Capture the cell that displays the provided text and extract its (X, Y) central coordinate. 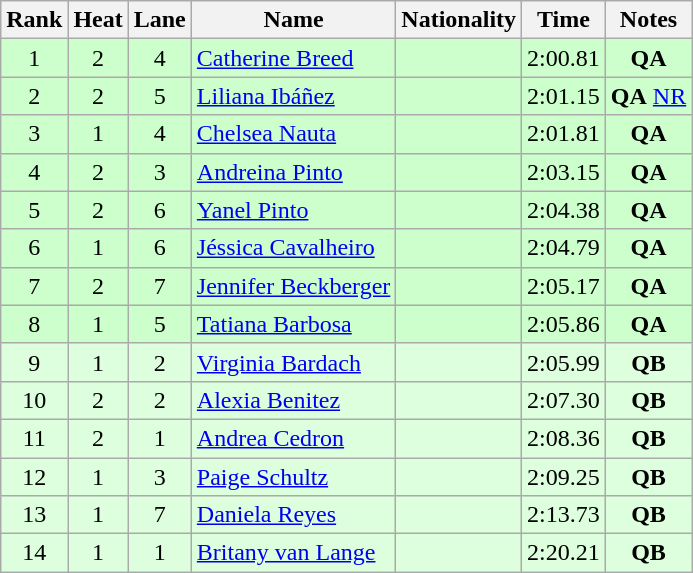
Yanel Pinto (294, 210)
2:00.81 (564, 58)
13 (34, 515)
2:04.79 (564, 248)
Notes (648, 20)
Rank (34, 20)
10 (34, 400)
2:08.36 (564, 438)
Virginia Bardach (294, 362)
2:05.86 (564, 324)
2:05.99 (564, 362)
Nationality (459, 20)
Andreina Pinto (294, 172)
QA NR (648, 96)
12 (34, 477)
Jennifer Beckberger (294, 286)
Jéssica Cavalheiro (294, 248)
Britany van Lange (294, 553)
Catherine Breed (294, 58)
2:13.73 (564, 515)
Heat (98, 20)
11 (34, 438)
9 (34, 362)
Lane (160, 20)
2:20.21 (564, 553)
2:03.15 (564, 172)
2:05.17 (564, 286)
Andrea Cedron (294, 438)
Chelsea Nauta (294, 134)
Time (564, 20)
2:01.15 (564, 96)
14 (34, 553)
2:01.81 (564, 134)
2:07.30 (564, 400)
8 (34, 324)
2:04.38 (564, 210)
Alexia Benitez (294, 400)
Name (294, 20)
Paige Schultz (294, 477)
Daniela Reyes (294, 515)
Liliana Ibáñez (294, 96)
2:09.25 (564, 477)
Tatiana Barbosa (294, 324)
